Capture the cell that displays the provided text and extract its [X, Y] central coordinate. 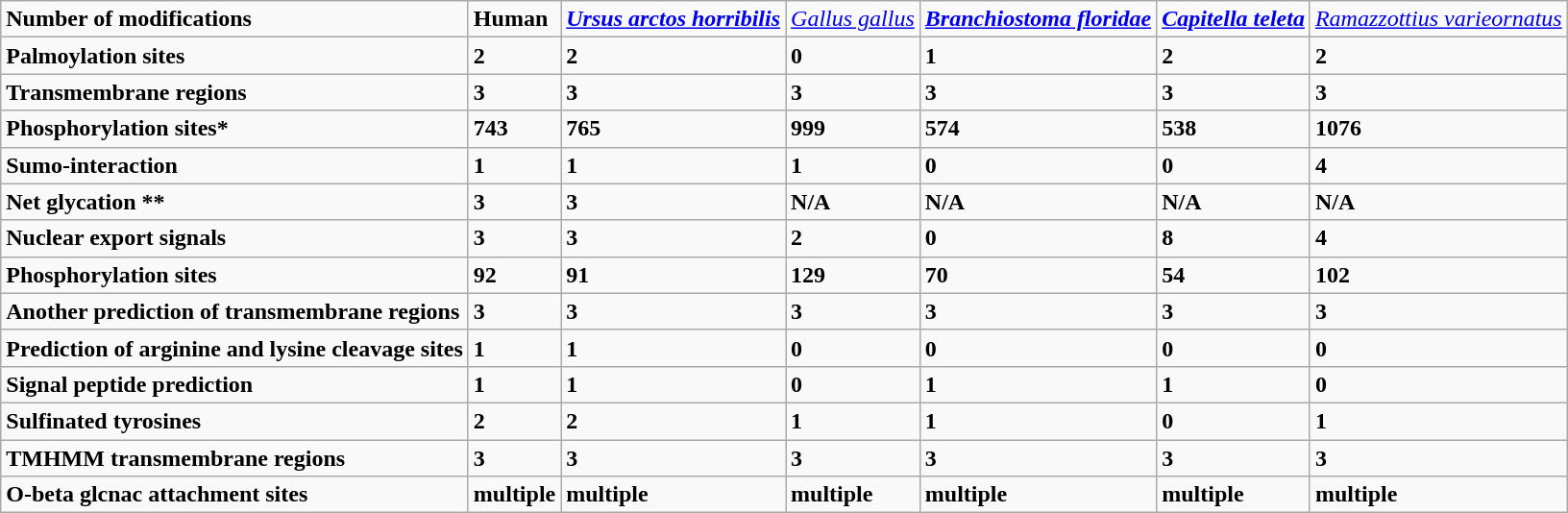
765 [674, 129]
Prediction of arginine and lysine cleavage sites [234, 348]
538 [1234, 129]
TMHMM transmembrane regions [234, 458]
O-beta glcnac attachment sites [234, 495]
574 [1038, 129]
Another prediction of transmembrane regions [234, 311]
999 [853, 129]
Ramazzottius varieornatus [1438, 19]
129 [853, 275]
8 [1234, 238]
Net glycation ** [234, 202]
102 [1438, 275]
Signal peptide prediction [234, 384]
Phosphorylation sites [234, 275]
Sulfinated tyrosines [234, 421]
743 [514, 129]
1076 [1438, 129]
Human [514, 19]
91 [674, 275]
54 [1234, 275]
Gallus gallus [853, 19]
Branchiostoma floridae [1038, 19]
Number of modifications [234, 19]
70 [1038, 275]
Palmoylation sites [234, 56]
92 [514, 275]
Nuclear export signals [234, 238]
Capitella teleta [1234, 19]
Phosphorylation sites* [234, 129]
Sumo-interaction [234, 165]
Transmembrane regions [234, 92]
Ursus arctos horribilis [674, 19]
